Search for the cell housing the specified text and yield its (X, Y) center coordinate. 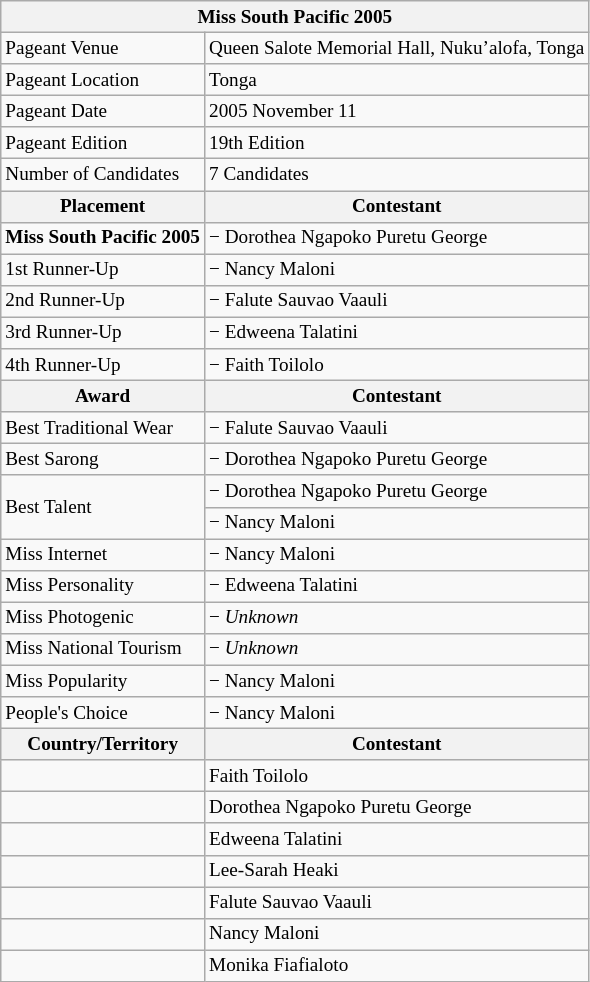
Miss Personality (103, 586)
Dorothea Ngapoko Puretu George (397, 808)
Pageant Date (103, 111)
Country/Territory (103, 744)
− Faith Toilolo (397, 365)
2nd Runner-Up (103, 301)
3rd Runner-Up (103, 333)
People's Choice (103, 713)
Best Traditional Wear (103, 428)
Faith Toilolo (397, 776)
Number of Candidates (103, 175)
Tonga (397, 80)
2005 November 11 (397, 111)
1st Runner-Up (103, 270)
Nancy Maloni (397, 934)
Queen Salote Memorial Hall, Nuku’alofa, Tonga (397, 48)
Miss National Tourism (103, 649)
Placement (103, 206)
Edweena Talatini (397, 839)
Pageant Edition (103, 143)
Pageant Venue (103, 48)
Best Talent (103, 506)
Falute Sauvao Vaauli (397, 902)
Monika Fiafialoto (397, 966)
7 Candidates (397, 175)
Best Sarong (103, 460)
Lee-Sarah Heaki (397, 871)
Pageant Location (103, 80)
19th Edition (397, 143)
Award (103, 396)
Miss Internet (103, 554)
Miss Popularity (103, 681)
4th Runner-Up (103, 365)
Miss Photogenic (103, 618)
